Scan for the cell matching the given text and deliver its [X, Y] coordinate at center. 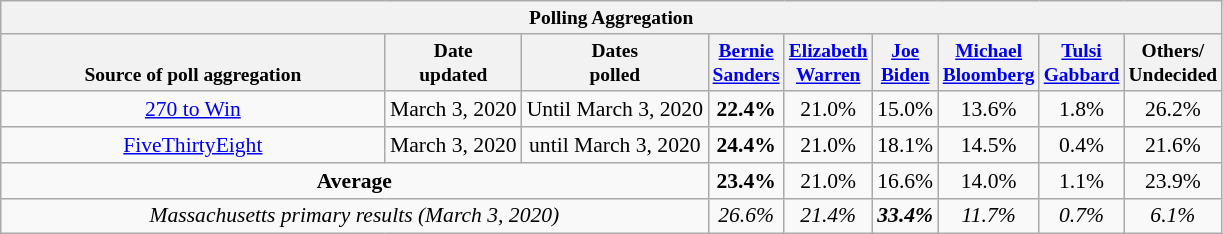
Until March 3, 2020 [615, 110]
11.7% [988, 216]
14.0% [988, 181]
TulsiGabbard [1082, 62]
Source of poll aggregation [193, 62]
6.1% [1173, 216]
23.9% [1173, 181]
26.6% [746, 216]
ElizabethWarren [828, 62]
16.6% [905, 181]
14.5% [988, 145]
MichaelBloomberg [988, 62]
270 to Win [193, 110]
15.0% [905, 110]
Polling Aggregation [612, 18]
0.4% [1082, 145]
JoeBiden [905, 62]
21.6% [1173, 145]
21.4% [828, 216]
1.8% [1082, 110]
18.1% [905, 145]
24.4% [746, 145]
Massachusetts primary results (March 3, 2020) [354, 216]
until March 3, 2020 [615, 145]
BernieSanders [746, 62]
23.4% [746, 181]
13.6% [988, 110]
0.7% [1082, 216]
26.2% [1173, 110]
22.4% [746, 110]
Datespolled [615, 62]
Others/Undecided [1173, 62]
33.4% [905, 216]
FiveThirtyEight [193, 145]
Dateupdated [454, 62]
1.1% [1082, 181]
Average [354, 181]
